For the text-containing cell, return its midpoint in [x, y] coordinate format. 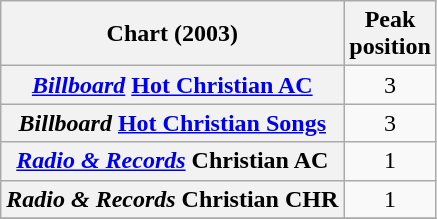
Radio & Records Christian AC [172, 161]
Radio & Records Christian CHR [172, 199]
Chart (2003) [172, 34]
Billboard Hot Christian AC [172, 85]
Billboard Hot Christian Songs [172, 123]
Peakposition [390, 34]
